Find where the given text appears and provide that cell's center as [X, Y] coordinate. 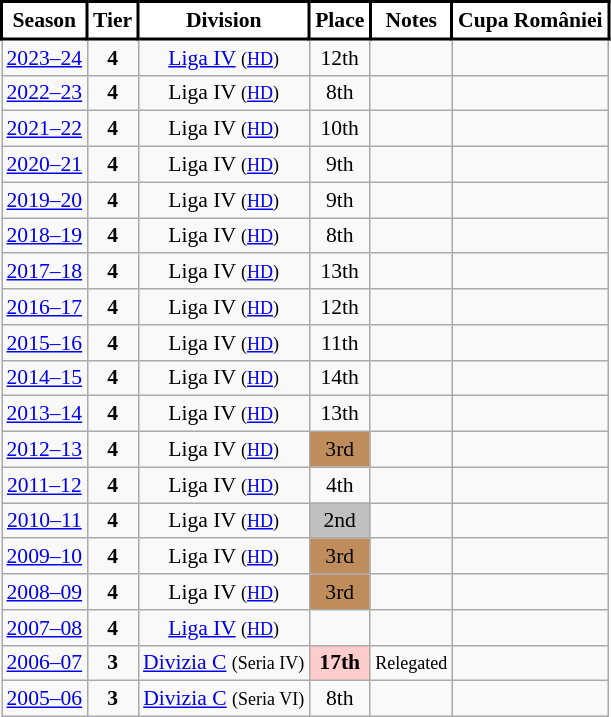
2011–12 [45, 485]
14th [340, 378]
2007–08 [45, 628]
2006–07 [45, 663]
2015–16 [45, 343]
2009–10 [45, 557]
2021–22 [45, 129]
2013–14 [45, 414]
2014–15 [45, 378]
4th [340, 485]
Divizia C (Seria IV) [224, 663]
2016–17 [45, 307]
2019–20 [45, 200]
Relegated [411, 663]
Division [224, 20]
Season [45, 20]
10th [340, 129]
Tier [112, 20]
2022–23 [45, 93]
2012–13 [45, 450]
Divizia C (Seria VI) [224, 699]
Notes [411, 20]
2008–09 [45, 592]
Cupa României [530, 20]
Place [340, 20]
2017–18 [45, 272]
2020–21 [45, 165]
2018–19 [45, 236]
11th [340, 343]
17th [340, 663]
2nd [340, 521]
2010–11 [45, 521]
2023–24 [45, 57]
2005–06 [45, 699]
